Capture the cell that displays the provided text and extract its [x, y] central coordinate. 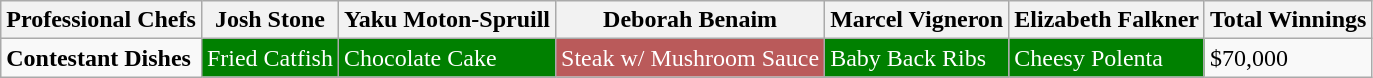
Josh Stone [270, 20]
Yaku Moton-Spruill [446, 20]
$70,000 [1288, 58]
Chocolate Cake [446, 58]
Contestant Dishes [102, 58]
Marcel Vigneron [917, 20]
Total Winnings [1288, 20]
Cheesy Polenta [1107, 58]
Fried Catfish [270, 58]
Baby Back Ribs [917, 58]
Steak w/ Mushroom Sauce [690, 58]
Professional Chefs [102, 20]
Elizabeth Falkner [1107, 20]
Deborah Benaim [690, 20]
